From the cell containing the given text, extract its center point as [x, y] coordinate. 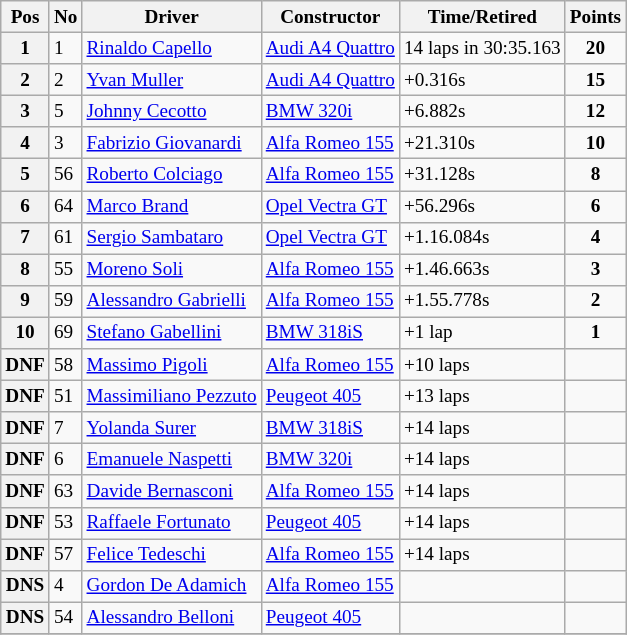
15 [595, 80]
Johnny Cecotto [172, 111]
Stefano Gabellini [172, 333]
Constructor [330, 17]
Alessandro Gabrielli [172, 301]
Felice Tedeschi [172, 554]
55 [66, 270]
9 [26, 301]
63 [66, 491]
+31.128s [482, 175]
No [66, 17]
14 laps in 30:35.163 [482, 48]
Raffaele Fortunato [172, 523]
+0.316s [482, 80]
59 [66, 301]
12 [595, 111]
Fabrizio Giovanardi [172, 143]
+1 lap [482, 333]
Massimo Pigoli [172, 365]
69 [66, 333]
+1.55.778s [482, 301]
Massimiliano Pezzuto [172, 396]
58 [66, 365]
54 [66, 618]
Davide Bernasconi [172, 491]
Alessandro Belloni [172, 618]
Yolanda Surer [172, 428]
Gordon De Adamich [172, 586]
Points [595, 17]
Sergio Sambataro [172, 238]
+21.310s [482, 143]
Yvan Muller [172, 80]
+13 laps [482, 396]
61 [66, 238]
51 [66, 396]
Emanuele Naspetti [172, 460]
Roberto Colciago [172, 175]
Driver [172, 17]
Rinaldo Capello [172, 48]
20 [595, 48]
Pos [26, 17]
64 [66, 206]
+1.46.663s [482, 270]
56 [66, 175]
+1.16.084s [482, 238]
+10 laps [482, 365]
Marco Brand [172, 206]
+6.882s [482, 111]
53 [66, 523]
Moreno Soli [172, 270]
Time/Retired [482, 17]
+56.296s [482, 206]
57 [66, 554]
